Identify which cell holds the provided text, then report its (X, Y) central coordinate. 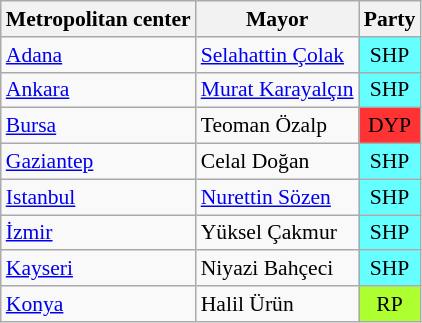
Konya (98, 304)
Halil Ürün (278, 304)
Yüksel Çakmur (278, 233)
Ankara (98, 90)
Party (390, 19)
Istanbul (98, 197)
Murat Karayalçın (278, 90)
Celal Doğan (278, 162)
Teoman Özalp (278, 126)
Adana (98, 55)
Niyazi Bahçeci (278, 269)
İzmir (98, 233)
Gaziantep (98, 162)
Mayor (278, 19)
RP (390, 304)
Bursa (98, 126)
Nurettin Sözen (278, 197)
Kayseri (98, 269)
DYP (390, 126)
Metropolitan center (98, 19)
Selahattin Çolak (278, 55)
